Return the (x, y) coordinate for the center point of the cell that contains the specified text.  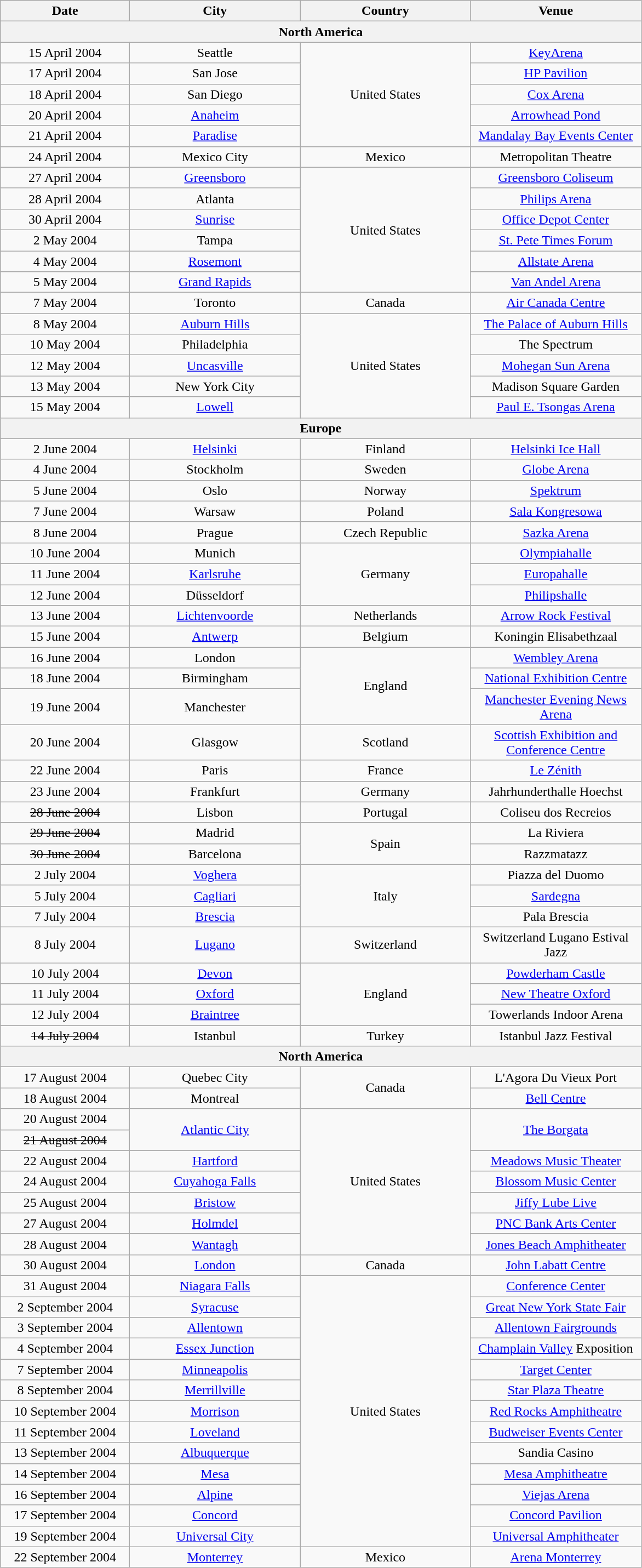
Piazza del Duomo (555, 875)
Helsinki Ice Hall (555, 449)
11 June 2004 (65, 574)
Arrow Rock Festival (555, 616)
St. Pete Times Forum (555, 240)
11 July 2004 (65, 994)
27 August 2004 (65, 1223)
28 April 2004 (65, 198)
Düsseldorf (215, 595)
Niagara Falls (215, 1286)
Netherlands (386, 616)
Champlain Valley Exposition (555, 1349)
Voghera (215, 875)
Bristow (215, 1202)
National Exhibition Centre (555, 678)
4 June 2004 (65, 470)
Istanbul Jazz Festival (555, 1036)
Seattle (215, 53)
Istanbul (215, 1036)
7 June 2004 (65, 511)
29 June 2004 (65, 833)
Belgium (386, 637)
San Diego (215, 94)
Uncasville (215, 366)
Stockholm (215, 470)
Finland (386, 449)
Sardegna (555, 896)
Scotland (386, 742)
Koningin Elisabethzaal (555, 637)
Alpine (215, 1495)
Meadows Music Theater (555, 1161)
Wembley Arena (555, 658)
12 June 2004 (65, 595)
Greensboro Coliseum (555, 178)
Mandalay Bay Events Center (555, 136)
Poland (386, 511)
Philips Arena (555, 198)
Europe (321, 428)
17 April 2004 (65, 73)
13 May 2004 (65, 386)
Czech Republic (386, 532)
Mohegan Sun Arena (555, 366)
Turkey (386, 1036)
15 May 2004 (65, 407)
Antwerp (215, 637)
Air Canada Centre (555, 303)
Philipshalle (555, 595)
San Jose (215, 73)
Coliseu dos Recreios (555, 812)
Paul E. Tsongas Arena (555, 407)
Arrowhead Pond (555, 115)
Munich (215, 553)
21 August 2004 (65, 1140)
Devon (215, 973)
8 September 2004 (65, 1390)
Conference Center (555, 1286)
18 April 2004 (65, 94)
Great New York State Fair (555, 1307)
La Riviera (555, 833)
5 July 2004 (65, 896)
Van Andel Arena (555, 282)
Powderham Castle (555, 973)
10 May 2004 (65, 345)
Cagliari (215, 896)
Paris (215, 771)
Universal Amphitheater (555, 1536)
Lichtenvoorde (215, 616)
Europahalle (555, 574)
Auburn Hills (215, 324)
20 June 2004 (65, 742)
Manchester (215, 707)
Tampa (215, 240)
Bell Centre (555, 1098)
Jiffy Lube Live (555, 1202)
Sunrise (215, 219)
Rosemont (215, 261)
10 June 2004 (65, 553)
8 May 2004 (65, 324)
KeyArena (555, 53)
Atlanta (215, 198)
31 August 2004 (65, 1286)
Allstate Arena (555, 261)
Sandia Casino (555, 1453)
Mesa (215, 1474)
18 August 2004 (65, 1098)
Karlsruhe (215, 574)
Concord Pavilion (555, 1515)
Arena Monterrey (555, 1557)
Albuquerque (215, 1453)
5 June 2004 (65, 491)
Holmdel (215, 1223)
17 September 2004 (65, 1515)
16 June 2004 (65, 658)
25 August 2004 (65, 1202)
13 September 2004 (65, 1453)
Switzerland Lugano Estival Jazz (555, 945)
Lowell (215, 407)
Allentown Fairgrounds (555, 1328)
8 July 2004 (65, 945)
Portugal (386, 812)
Mexico City (215, 157)
15 April 2004 (65, 53)
Globe Arena (555, 470)
Office Depot Center (555, 219)
HP Pavilion (555, 73)
Norway (386, 491)
Prague (215, 532)
22 June 2004 (65, 771)
Wantagh (215, 1244)
2 June 2004 (65, 449)
12 May 2004 (65, 366)
13 June 2004 (65, 616)
24 August 2004 (65, 1182)
Jones Beach Amphitheater (555, 1244)
Quebec City (215, 1077)
Date (65, 11)
2 September 2004 (65, 1307)
Italy (386, 896)
Loveland (215, 1432)
18 June 2004 (65, 678)
8 June 2004 (65, 532)
23 June 2004 (65, 791)
20 August 2004 (65, 1119)
The Palace of Auburn Hills (555, 324)
New Theatre Oxford (555, 994)
10 September 2004 (65, 1411)
Towerlands Indoor Arena (555, 1015)
Greensboro (215, 178)
19 June 2004 (65, 707)
Concord (215, 1515)
Morrison (215, 1411)
Minneapolis (215, 1370)
Lugano (215, 945)
7 May 2004 (65, 303)
Essex Junction (215, 1349)
Frankfurt (215, 791)
Lisbon (215, 812)
PNC Bank Arts Center (555, 1223)
22 August 2004 (65, 1161)
Mesa Amphitheatre (555, 1474)
Paradise (215, 136)
Atlantic City (215, 1130)
4 September 2004 (65, 1349)
Country (386, 11)
New York City (215, 386)
27 April 2004 (65, 178)
Madison Square Garden (555, 386)
21 April 2004 (65, 136)
28 August 2004 (65, 1244)
30 April 2004 (65, 219)
Brescia (215, 916)
Razzmatazz (555, 854)
Spain (386, 843)
Spektrum (555, 491)
Hartford (215, 1161)
7 July 2004 (65, 916)
28 June 2004 (65, 812)
Metropolitan Theatre (555, 157)
30 August 2004 (65, 1265)
4 May 2004 (65, 261)
Cuyahoga Falls (215, 1182)
The Borgata (555, 1130)
Madrid (215, 833)
2 May 2004 (65, 240)
Grand Rapids (215, 282)
Cox Arena (555, 94)
20 April 2004 (65, 115)
Viejas Arena (555, 1495)
Merrillville (215, 1390)
Universal City (215, 1536)
11 September 2004 (65, 1432)
Blossom Music Center (555, 1182)
Birmingham (215, 678)
Toronto (215, 303)
30 June 2004 (65, 854)
Oslo (215, 491)
Switzerland (386, 945)
Glasgow (215, 742)
John Labatt Centre (555, 1265)
Sala Kongresowa (555, 511)
Montreal (215, 1098)
Star Plaza Theatre (555, 1390)
14 July 2004 (65, 1036)
Sweden (386, 470)
24 April 2004 (65, 157)
2 July 2004 (65, 875)
Manchester Evening News Arena (555, 707)
Le Zénith (555, 771)
The Spectrum (555, 345)
Syracuse (215, 1307)
5 May 2004 (65, 282)
19 September 2004 (65, 1536)
17 August 2004 (65, 1077)
7 September 2004 (65, 1370)
Olympiahalle (555, 553)
Monterrey (215, 1557)
16 September 2004 (65, 1495)
Target Center (555, 1370)
Scottish Exhibition and Conference Centre (555, 742)
15 June 2004 (65, 637)
Braintree (215, 1015)
Budweiser Events Center (555, 1432)
Barcelona (215, 854)
10 July 2004 (65, 973)
Anaheim (215, 115)
14 September 2004 (65, 1474)
Sazka Arena (555, 532)
Philadelphia (215, 345)
3 September 2004 (65, 1328)
Red Rocks Amphitheatre (555, 1411)
L'Agora Du Vieux Port (555, 1077)
Helsinki (215, 449)
Venue (555, 11)
Oxford (215, 994)
Warsaw (215, 511)
City (215, 11)
Jahrhunderthalle Hoechst (555, 791)
22 September 2004 (65, 1557)
Pala Brescia (555, 916)
France (386, 771)
Allentown (215, 1328)
12 July 2004 (65, 1015)
